Return the [x, y] coordinate for the center point of the cell that contains the specified text.  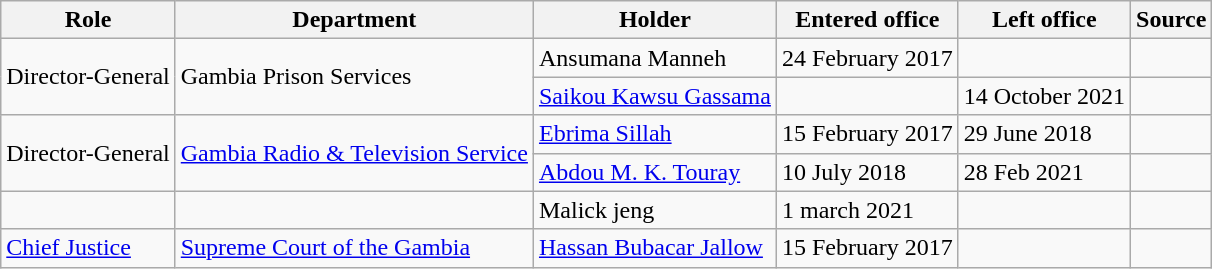
Ebrima Sillah [654, 134]
Abdou M. K. Touray [654, 172]
28 Feb 2021 [1044, 172]
Entered office [867, 20]
14 October 2021 [1044, 96]
Role [88, 20]
Left office [1044, 20]
10 July 2018 [867, 172]
Chief Justice [88, 248]
Source [1172, 20]
Department [354, 20]
Ansumana Manneh [654, 58]
24 February 2017 [867, 58]
Saikou Kawsu Gassama [654, 96]
Supreme Court of the Gambia [354, 248]
Hassan Bubacar Jallow [654, 248]
Holder [654, 20]
1 march 2021 [867, 210]
Malick jeng [654, 210]
29 June 2018 [1044, 134]
Gambia Radio & Television Service [354, 153]
Gambia Prison Services [354, 77]
